Return (x, y) of the center of cell containing provided text 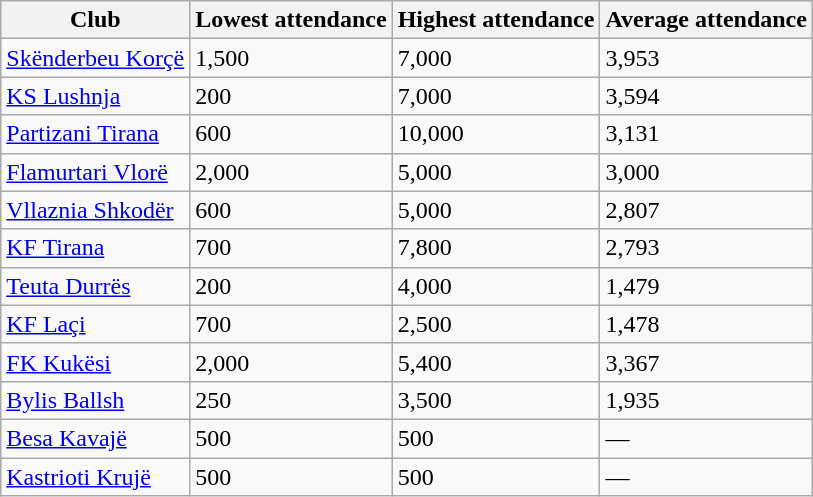
4,000 (496, 286)
Highest attendance (496, 20)
3,500 (496, 400)
1,478 (706, 324)
Bylis Ballsh (96, 400)
7,800 (496, 248)
5,400 (496, 362)
KF Tirana (96, 248)
Partizani Tirana (96, 134)
FK Kukësi (96, 362)
1,479 (706, 286)
Lowest attendance (291, 20)
Teuta Durrës (96, 286)
Skënderbeu Korçë (96, 58)
3,000 (706, 172)
KF Laçi (96, 324)
3,953 (706, 58)
Kastrioti Krujë (96, 477)
1,935 (706, 400)
250 (291, 400)
2,793 (706, 248)
10,000 (496, 134)
Vllaznia Shkodër (96, 210)
Besa Kavajë (96, 438)
3,367 (706, 362)
2,807 (706, 210)
Average attendance (706, 20)
KS Lushnja (96, 96)
Flamurtari Vlorë (96, 172)
Club (96, 20)
2,500 (496, 324)
3,131 (706, 134)
3,594 (706, 96)
1,500 (291, 58)
